Return [X, Y] of the center of cell containing provided text 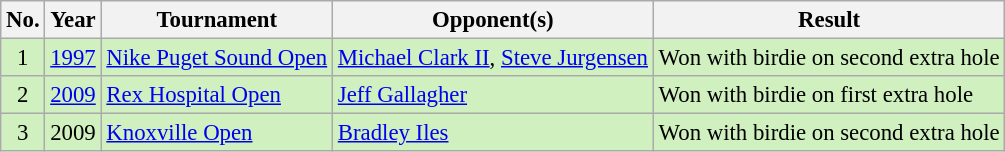
1 [23, 58]
Knoxville Open [216, 133]
3 [23, 133]
Nike Puget Sound Open [216, 58]
Jeff Gallagher [492, 95]
1997 [73, 58]
2 [23, 95]
Bradley Iles [492, 133]
No. [23, 20]
Rex Hospital Open [216, 95]
Year [73, 20]
Michael Clark II, Steve Jurgensen [492, 58]
Result [829, 20]
Opponent(s) [492, 20]
Tournament [216, 20]
Won with birdie on first extra hole [829, 95]
